Scan for the cell matching the given text and deliver its (X, Y) coordinate at center. 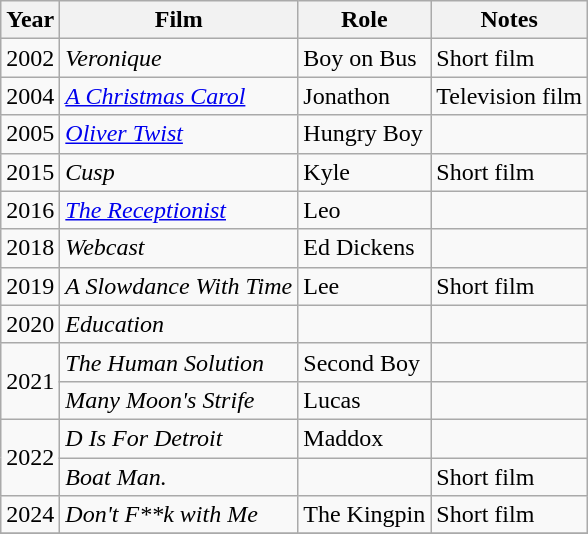
D Is For Detroit (179, 438)
Boy on Bus (364, 58)
Webcast (179, 248)
The Receptionist (179, 210)
The Human Solution (179, 362)
Television film (510, 96)
2004 (30, 96)
2018 (30, 248)
Cusp (179, 172)
Maddox (364, 438)
2024 (30, 515)
2005 (30, 134)
A Christmas Carol (179, 96)
Role (364, 20)
A Slowdance With Time (179, 286)
2020 (30, 324)
Year (30, 20)
2016 (30, 210)
Don't F**k with Me (179, 515)
Oliver Twist (179, 134)
2022 (30, 457)
Film (179, 20)
2019 (30, 286)
2015 (30, 172)
Ed Dickens (364, 248)
2021 (30, 381)
Leo (364, 210)
Lucas (364, 400)
Hungry Boy (364, 134)
Education (179, 324)
Notes (510, 20)
Lee (364, 286)
Jonathon (364, 96)
Kyle (364, 172)
Many Moon's Strife (179, 400)
Boat Man. (179, 477)
The Kingpin (364, 515)
Veronique (179, 58)
2002 (30, 58)
Second Boy (364, 362)
